Determine the [X, Y] coordinate at the center of the cell enclosing the given text.  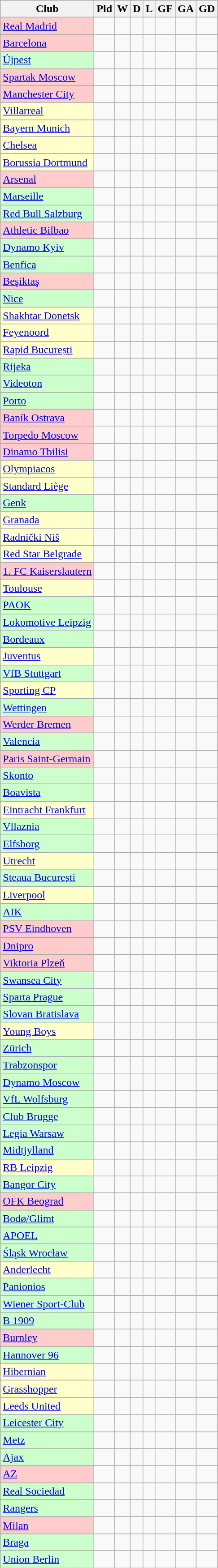
Grasshopper [48, 1389]
Rangers [48, 1508]
Wettingen [48, 707]
Metz [48, 1440]
Shakhtar Donetsk [48, 316]
Lokomotive Leipzig [48, 622]
Standard Liège [48, 486]
Leeds United [48, 1406]
Torpedo Moscow [48, 435]
Club Brugge [48, 1116]
Olympiacos [48, 469]
AZ [48, 1474]
VfL Wolfsburg [48, 1099]
L [149, 9]
Beşiktaş [48, 282]
Granada [48, 520]
Feyenoord [48, 333]
Marseille [48, 196]
Real Sociedad [48, 1491]
Braga [48, 1542]
Skonto [48, 776]
Pld [105, 9]
Dynamo Moscow [48, 1082]
Trabzonspor [48, 1065]
AIK [48, 912]
Dinamo Tbilisi [48, 452]
Steaua București [48, 878]
Bodø/Glimt [48, 1218]
Sparta Prague [48, 997]
Genk [48, 503]
Valencia [48, 741]
Rapid București [48, 350]
Ajax [48, 1457]
Athletic Bilbao [48, 231]
GF [165, 9]
Bordeaux [48, 639]
Nice [48, 299]
Red Star Belgrade [48, 554]
Toulouse [48, 588]
Hannover 96 [48, 1355]
Elfsborg [48, 844]
Young Boys [48, 1031]
PAOK [48, 605]
Porto [48, 401]
Videoton [48, 384]
Arsenal [48, 179]
Vllaznia [48, 827]
Eintracht Frankfurt [48, 810]
Újpest [48, 60]
GA [186, 9]
Utrecht [48, 861]
Chelsea [48, 145]
W [123, 9]
APOEL [48, 1235]
Club [48, 9]
Sporting CP [48, 690]
Villarreal [48, 111]
VfB Stuttgart [48, 673]
Śląsk Wrocław [48, 1252]
Benfica [48, 265]
Slovan Bratislava [48, 1014]
Swansea City [48, 980]
Wiener Sport-Club [48, 1304]
Viktoria Plzeň [48, 963]
Liverpool [48, 895]
Radnički Niš [48, 537]
Werder Bremen [48, 724]
Barcelona [48, 43]
Bayern Munich [48, 128]
Juventus [48, 656]
Bangor City [48, 1184]
RB Leipzig [48, 1167]
Hibernian [48, 1372]
Milan [48, 1525]
Boavista [48, 793]
Baník Ostrava [48, 418]
Union Berlin [48, 1559]
Legia Warsaw [48, 1133]
B 1909 [48, 1321]
Dnipro [48, 946]
Red Bull Salzburg [48, 214]
D [137, 9]
Panionios [48, 1286]
OFK Beograd [48, 1201]
Spartak Moscow [48, 77]
Zürich [48, 1048]
Midtjylland [48, 1150]
GD [207, 9]
Borussia Dortmund [48, 162]
1. FC Kaiserslautern [48, 571]
Rijeka [48, 367]
Leicester City [48, 1423]
Real Madrid [48, 26]
Paris Saint-Germain [48, 759]
Anderlecht [48, 1269]
Dynamo Kyiv [48, 248]
PSV Eindhoven [48, 929]
Burnley [48, 1338]
Manchester City [48, 94]
